Output the [X, Y] coordinate of the center of the cell containing the given text.  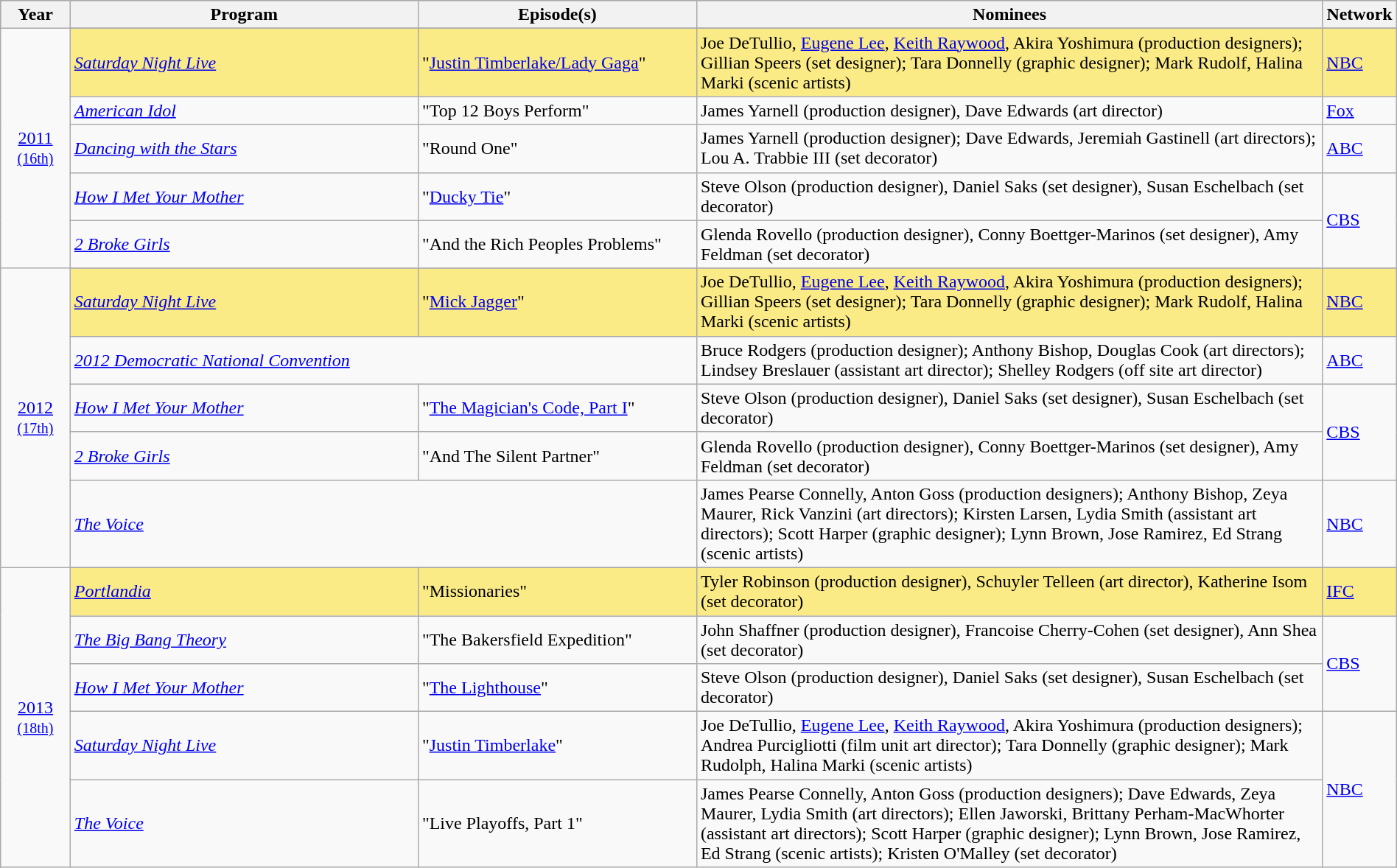
"The Magician's Code, Part I" [557, 408]
Nominees [1009, 15]
"Missionaries" [557, 591]
2012 Democratic National Convention [383, 360]
IFC [1359, 591]
James Yarnell (production designer), Dave Edwards (art director) [1009, 111]
John Shaffner (production designer), Francoise Cherry-Cohen (set designer), Ann Shea (set decorator) [1009, 640]
Program [244, 15]
"And the Rich Peoples Problems" [557, 245]
The Big Bang Theory [244, 640]
American Idol [244, 111]
Tyler Robinson (production designer), Schuyler Telleen (art director), Katherine Isom (set decorator) [1009, 591]
Portlandia [244, 591]
"The Lighthouse" [557, 688]
"Ducky Tie" [557, 196]
"Live Playoffs, Part 1" [557, 824]
2011(16th) [35, 149]
"Round One" [557, 149]
Network [1359, 15]
Episode(s) [557, 15]
"Top 12 Boys Perform" [557, 111]
2013(18th) [35, 717]
Year [35, 15]
2012(17th) [35, 418]
"Justin Timberlake/Lady Gaga" [557, 63]
Dancing with the Stars [244, 149]
"Justin Timberlake" [557, 746]
Fox [1359, 111]
"Mick Jagger" [557, 302]
"The Bakersfield Expedition" [557, 640]
James Yarnell (production designer); Dave Edwards, Jeremiah Gastinell (art directors); Lou A. Trabbie III (set decorator) [1009, 149]
"And The Silent Partner" [557, 455]
